Provide the (x, y) coordinate of the cell's center where the given text is located.  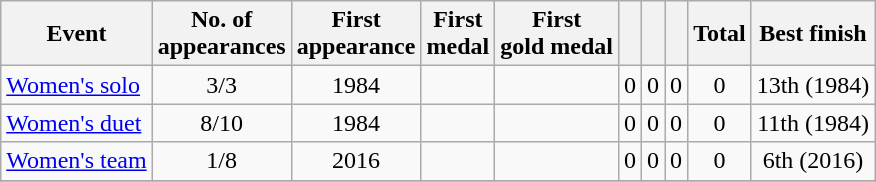
13th (1984) (813, 85)
Event (76, 34)
Women's duet (76, 123)
Best finish (813, 34)
No. ofappearances (222, 34)
Firstappearance (356, 34)
Women's solo (76, 85)
8/10 (222, 123)
6th (2016) (813, 161)
Total (720, 34)
Women's team (76, 161)
3/3 (222, 85)
2016 (356, 161)
Firstmedal (458, 34)
1/8 (222, 161)
11th (1984) (813, 123)
Firstgold medal (557, 34)
